From the cell containing the given text, extract its center point as [X, Y] coordinate. 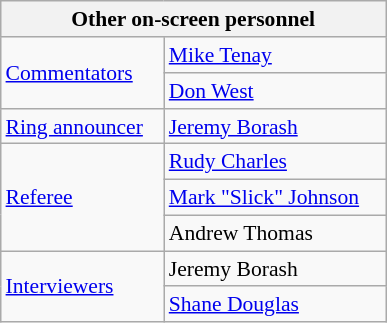
Interviewers [82, 286]
Rudy Charles [275, 162]
Andrew Thomas [275, 233]
Other on-screen personnel [194, 19]
Commentators [82, 72]
Ring announcer [82, 126]
Mike Tenay [275, 55]
Mark "Slick" Johnson [275, 197]
Don West [275, 91]
Shane Douglas [275, 304]
Referee [82, 198]
